Output the [X, Y] coordinate of the center of the cell containing the given text.  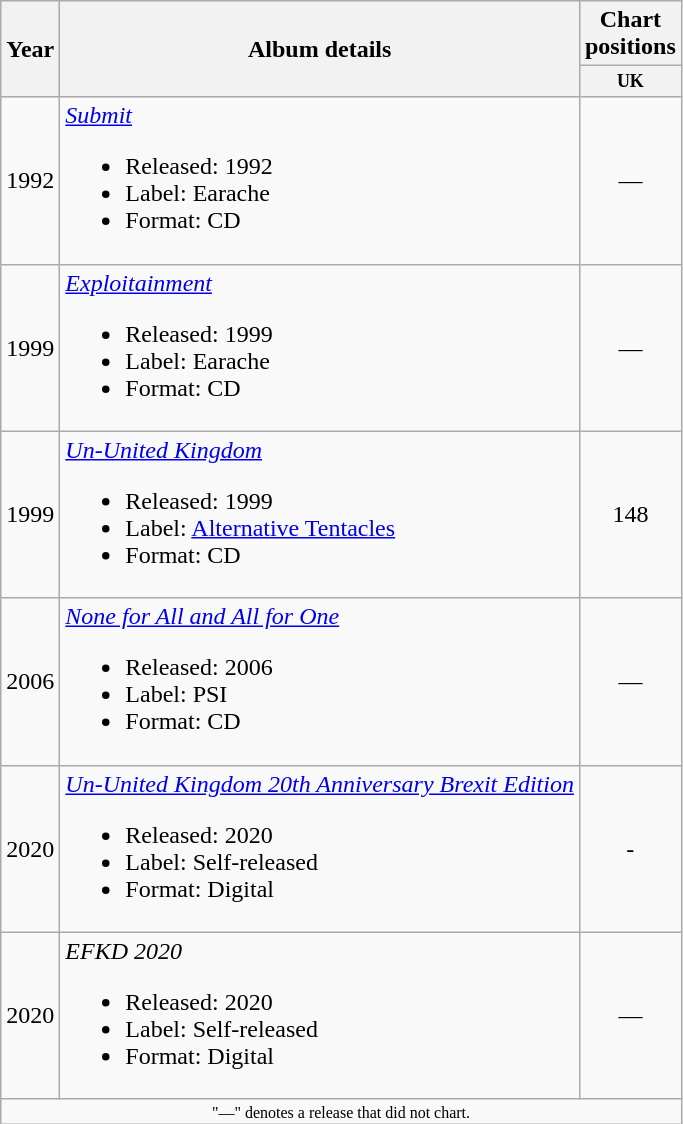
UK [630, 82]
EFKD 2020Released: 2020Label: Self-releasedFormat: Digital [320, 1016]
SubmitReleased: 1992Label: EaracheFormat: CD [320, 180]
148 [630, 514]
None for All and All for OneReleased: 2006Label: PSIFormat: CD [320, 682]
ExploitainmentReleased: 1999Label: EaracheFormat: CD [320, 348]
2006 [30, 682]
Chart positions [630, 34]
- [630, 848]
Album details [320, 49]
Un-United Kingdom 20th Anniversary Brexit EditionReleased: 2020Label: Self-releasedFormat: Digital [320, 848]
Year [30, 49]
Un-United KingdomReleased: 1999Label: Alternative TentaclesFormat: CD [320, 514]
"—" denotes a release that did not chart. [342, 1111]
1992 [30, 180]
